Identify which cell holds the provided text, then report its (x, y) central coordinate. 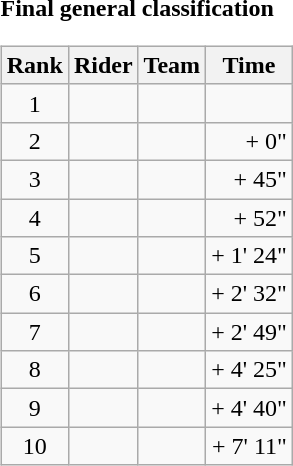
Rank (34, 65)
Time (250, 65)
8 (34, 370)
+ 1' 24" (250, 256)
+ 4' 40" (250, 408)
Rider (103, 65)
+ 2' 32" (250, 294)
+ 2' 49" (250, 332)
6 (34, 294)
Team (172, 65)
+ 0" (250, 141)
10 (34, 446)
1 (34, 103)
4 (34, 217)
+ 52" (250, 217)
3 (34, 179)
7 (34, 332)
+ 4' 25" (250, 370)
9 (34, 408)
5 (34, 256)
2 (34, 141)
+ 45" (250, 179)
+ 7' 11" (250, 446)
